Provide the [X, Y] coordinate of the cell's center where the given text is located.  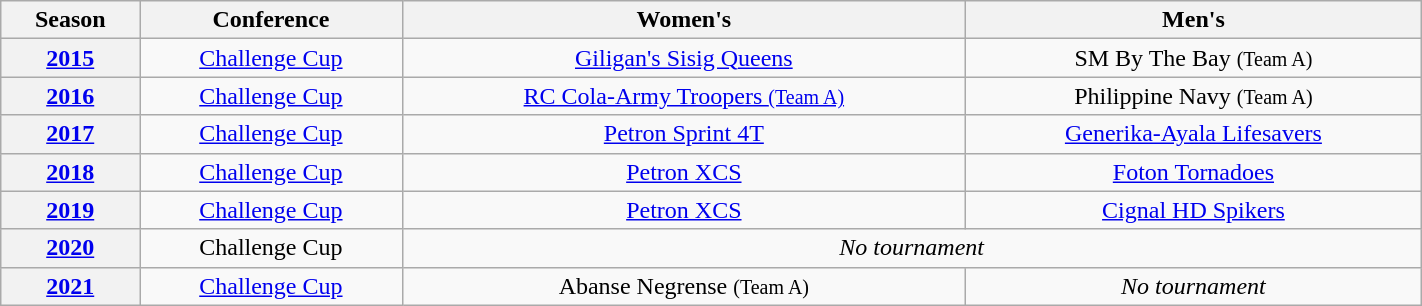
Foton Tornadoes [1194, 172]
Abanse Negrense (Team A) [684, 286]
Petron Sprint 4T [684, 134]
Conference [271, 20]
Generika-Ayala Lifesavers [1194, 134]
2016 [70, 96]
2018 [70, 172]
2017 [70, 134]
Women's [684, 20]
SM By The Bay (Team A) [1194, 58]
Season [70, 20]
2015 [70, 58]
Giligan's Sisig Queens [684, 58]
Men's [1194, 20]
RC Cola-Army Troopers (Team A) [684, 96]
Philippine Navy (Team A) [1194, 96]
Cignal HD Spikers [1194, 210]
2020 [70, 248]
2021 [70, 286]
2019 [70, 210]
